Capture the cell that displays the provided text and extract its (x, y) central coordinate. 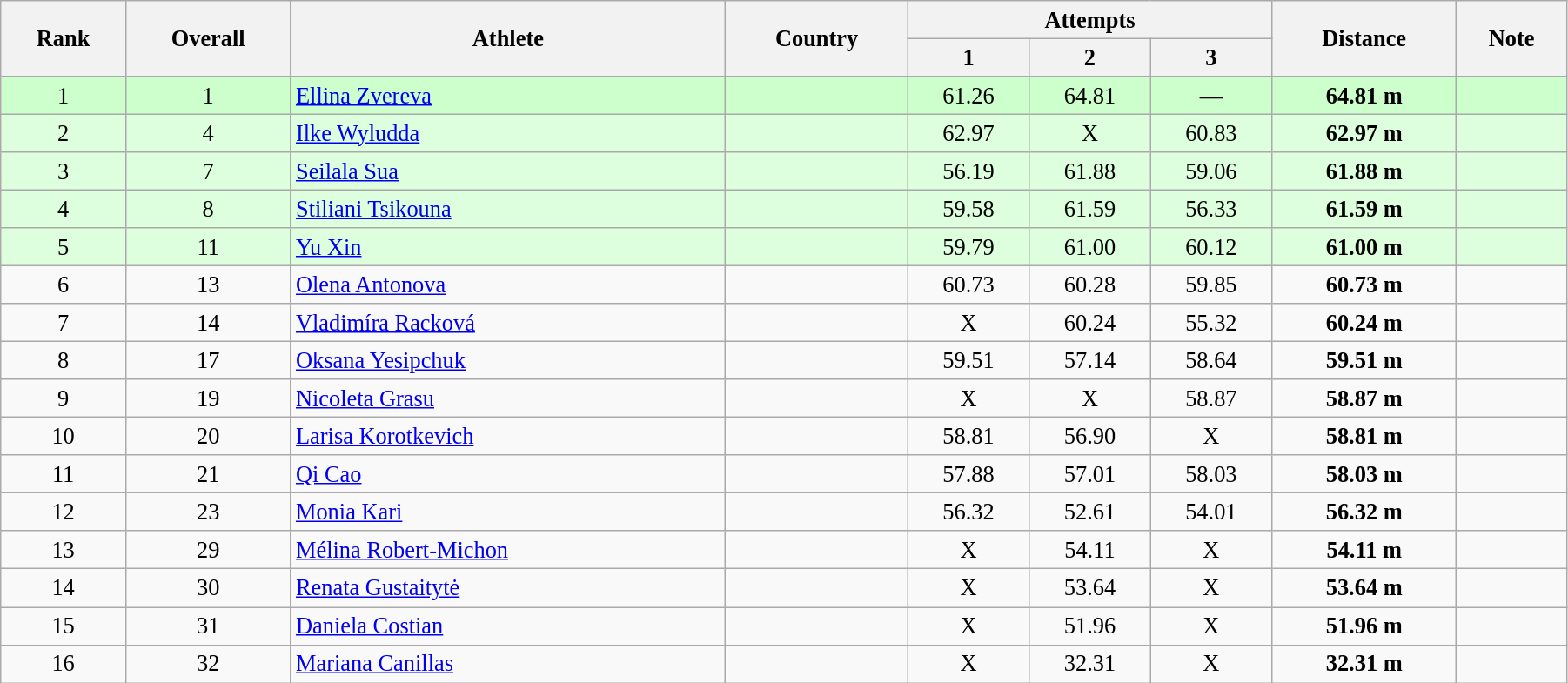
58.87 (1211, 398)
32 (207, 664)
58.87 m (1364, 398)
Monia Kari (508, 512)
59.51 (968, 360)
54.01 (1211, 512)
55.32 (1211, 323)
Overall (207, 38)
29 (207, 550)
60.12 (1211, 247)
64.81 (1089, 95)
57.88 (968, 474)
10 (64, 436)
59.51 m (1364, 360)
20 (207, 436)
54.11 m (1364, 550)
16 (64, 664)
Country (817, 38)
Distance (1364, 38)
58.81 (968, 436)
53.64 (1089, 588)
60.73 (968, 285)
17 (207, 360)
30 (207, 588)
Larisa Korotkevich (508, 436)
23 (207, 512)
19 (207, 398)
58.64 (1211, 360)
9 (64, 398)
Note (1512, 38)
Daniela Costian (508, 626)
56.19 (968, 171)
61.88 m (1364, 171)
58.81 m (1364, 436)
Nicoleta Grasu (508, 398)
62.97 m (1364, 133)
12 (64, 512)
52.61 (1089, 512)
57.14 (1089, 360)
Athlete (508, 38)
Attempts (1089, 19)
59.06 (1211, 171)
Stiliani Tsikouna (508, 209)
Olena Antonova (508, 285)
6 (64, 285)
56.33 (1211, 209)
61.00 m (1364, 247)
32.31 m (1364, 664)
51.96 (1089, 626)
— (1211, 95)
60.28 (1089, 285)
Qi Cao (508, 474)
32.31 (1089, 664)
31 (207, 626)
61.26 (968, 95)
54.11 (1089, 550)
Mariana Canillas (508, 664)
5 (64, 247)
60.24 (1089, 323)
60.24 m (1364, 323)
Rank (64, 38)
61.59 (1089, 209)
Vladimíra Racková (508, 323)
58.03 m (1364, 474)
51.96 m (1364, 626)
56.90 (1089, 436)
56.32 m (1364, 512)
61.88 (1089, 171)
57.01 (1089, 474)
59.58 (968, 209)
Yu Xin (508, 247)
60.83 (1211, 133)
56.32 (968, 512)
Oksana Yesipchuk (508, 360)
21 (207, 474)
53.64 m (1364, 588)
Mélina Robert-Michon (508, 550)
59.79 (968, 247)
61.00 (1089, 247)
Seilala Sua (508, 171)
15 (64, 626)
Ilke Wyludda (508, 133)
58.03 (1211, 474)
59.85 (1211, 285)
Ellina Zvereva (508, 95)
61.59 m (1364, 209)
62.97 (968, 133)
Renata Gustaitytė (508, 588)
60.73 m (1364, 285)
64.81 m (1364, 95)
